Return (X, Y) of the center of cell containing provided text 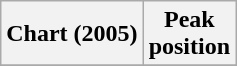
Chart (2005) (72, 34)
Peakposition (189, 34)
